Return [x, y] of the center of cell containing provided text 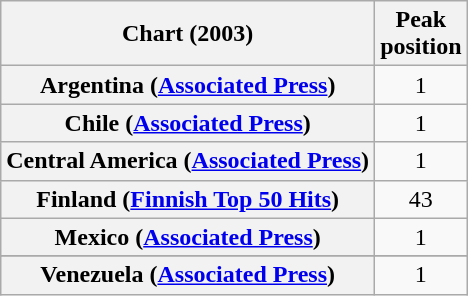
Finland (Finnish Top 50 Hits) [188, 199]
Central America (Associated Press) [188, 161]
Peakposition [421, 34]
Chile (Associated Press) [188, 123]
Venezuela (Associated Press) [188, 275]
43 [421, 199]
Argentina (Associated Press) [188, 85]
Mexico (Associated Press) [188, 237]
Chart (2003) [188, 34]
